Output the (x, y) coordinate of the center of the cell containing the given text.  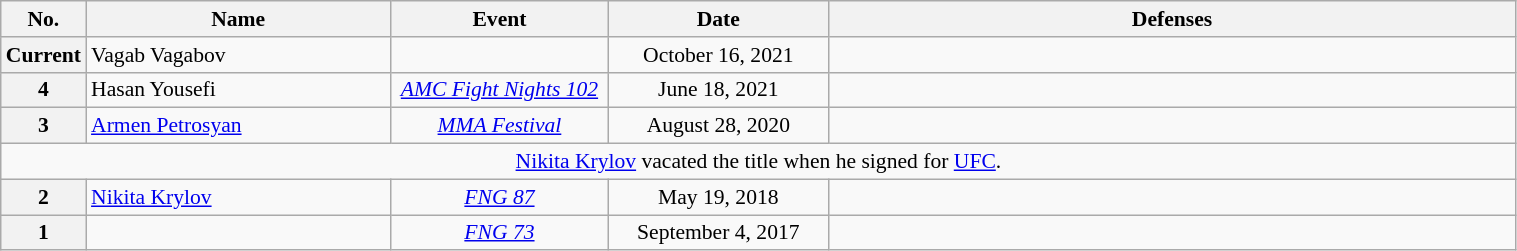
No. (44, 19)
4 (44, 90)
FNG 87 (499, 197)
June 18, 2021 (719, 90)
Defenses (1172, 19)
2 (44, 197)
Date (719, 19)
October 16, 2021 (719, 55)
September 4, 2017 (719, 233)
Event (499, 19)
1 (44, 233)
AMC Fight Nights 102 (499, 90)
Current (44, 55)
FNG 73 (499, 233)
Nikita Krylov vacated the title when he signed for UFC. (758, 162)
Name (238, 19)
Hasan Yousefi (238, 90)
Armen Petrosyan (238, 126)
3 (44, 126)
Vagab Vagabov (238, 55)
Nikita Krylov (238, 197)
May 19, 2018 (719, 197)
August 28, 2020 (719, 126)
MMA Festival (499, 126)
